Determine the (x, y) coordinate at the center of the cell enclosing the given text.  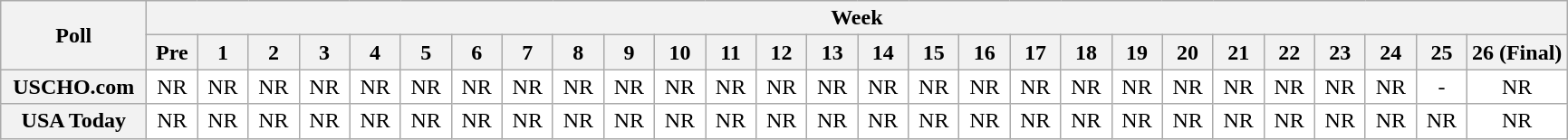
16 (985, 52)
21 (1238, 52)
25 (1441, 52)
Week (857, 18)
20 (1188, 52)
USCHO.com (74, 87)
2 (274, 52)
15 (934, 52)
22 (1289, 52)
- (1441, 87)
3 (324, 52)
5 (426, 52)
17 (1035, 52)
4 (375, 52)
7 (527, 52)
14 (883, 52)
26 (Final) (1516, 52)
8 (578, 52)
12 (782, 52)
10 (679, 52)
19 (1137, 52)
Poll (74, 35)
6 (476, 52)
9 (629, 52)
USA Today (74, 121)
Pre (172, 52)
23 (1340, 52)
18 (1086, 52)
13 (832, 52)
24 (1390, 52)
11 (730, 52)
1 (223, 52)
